From the cell containing the given text, extract its center point as (x, y) coordinate. 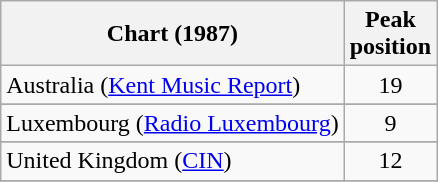
Australia (Kent Music Report) (172, 85)
Luxembourg (Radio Luxembourg) (172, 123)
United Kingdom (CIN) (172, 161)
9 (390, 123)
Chart (1987) (172, 34)
19 (390, 85)
Peakposition (390, 34)
12 (390, 161)
